Extract the [x, y] coordinate from the center of the cell holding the provided text.  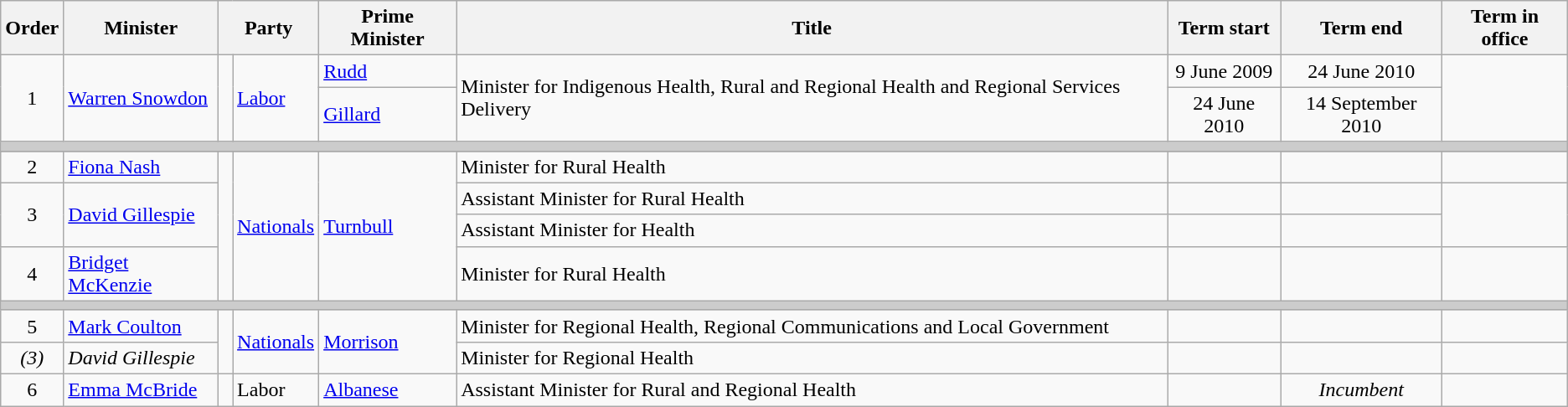
Title [812, 28]
Turnbull [388, 226]
Rudd [388, 71]
Warren Snowdon [141, 99]
Fiona Nash [141, 167]
Prime Minister [388, 28]
5 [32, 326]
Bridget McKenzie [141, 273]
Minister for Indigenous Health, Rural and Regional Health and Regional Services Delivery [812, 99]
Order [32, 28]
Term end [1362, 28]
Term in office [1504, 28]
4 [32, 273]
14 September 2010 [1362, 114]
Assistant Minister for Health [812, 230]
Morrison [388, 342]
3 [32, 214]
Mark Coulton [141, 326]
Gillard [388, 114]
6 [32, 389]
Assistant Minister for Rural Health [812, 198]
Minister for Regional Health, Regional Communications and Local Government [812, 326]
2 [32, 167]
Term start [1225, 28]
Incumbent [1362, 389]
Minister [141, 28]
(3) [32, 358]
Emma McBride [141, 389]
Party [269, 28]
Minister for Regional Health [812, 358]
1 [32, 99]
9 June 2009 [1225, 71]
Albanese [388, 389]
Assistant Minister for Rural and Regional Health [812, 389]
